Output the (X, Y) coordinate of the center of the cell containing the given text.  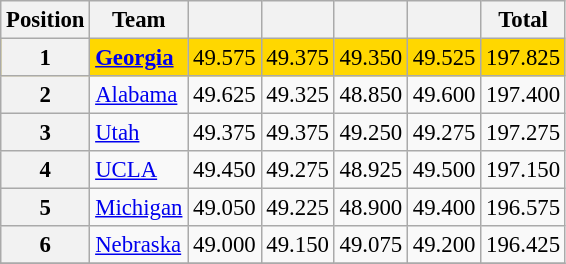
48.900 (370, 208)
49.075 (370, 245)
49.600 (444, 95)
49.500 (444, 170)
4 (46, 170)
48.925 (370, 170)
197.825 (524, 58)
197.400 (524, 95)
Michigan (139, 208)
Nebraska (139, 245)
49.250 (370, 133)
UCLA (139, 170)
Team (139, 20)
Position (46, 20)
Alabama (139, 95)
Georgia (139, 58)
6 (46, 245)
196.575 (524, 208)
49.400 (444, 208)
49.450 (224, 170)
49.575 (224, 58)
197.150 (524, 170)
5 (46, 208)
2 (46, 95)
Total (524, 20)
48.850 (370, 95)
49.325 (298, 95)
49.000 (224, 245)
49.350 (370, 58)
49.625 (224, 95)
197.275 (524, 133)
1 (46, 58)
49.225 (298, 208)
Utah (139, 133)
196.425 (524, 245)
49.200 (444, 245)
49.050 (224, 208)
3 (46, 133)
49.150 (298, 245)
49.525 (444, 58)
